Return [x, y] of the center of cell containing provided text 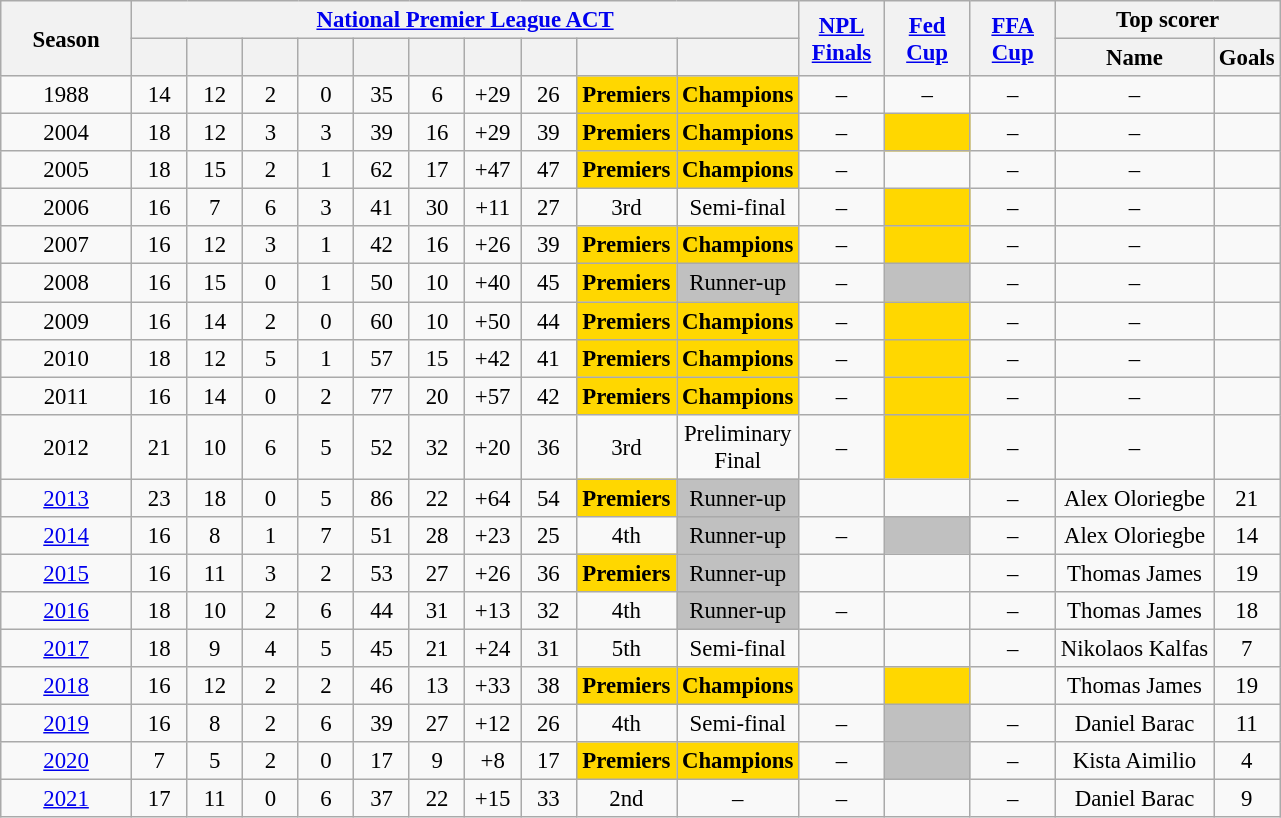
NPLFinals [842, 38]
FFACup [1013, 38]
86 [382, 498]
+33 [493, 686]
46 [382, 686]
2018 [66, 686]
+11 [493, 208]
2019 [66, 724]
2013 [66, 498]
Preliminary Final [738, 446]
2011 [66, 396]
+12 [493, 724]
2021 [66, 799]
FedCup [927, 38]
2nd [626, 799]
Season [66, 38]
2006 [66, 208]
2017 [66, 648]
35 [382, 95]
1988 [66, 95]
+40 [493, 283]
77 [382, 396]
+47 [493, 170]
Kista Aimilio [1134, 761]
53 [382, 573]
57 [382, 358]
62 [382, 170]
2008 [66, 283]
2004 [66, 133]
+50 [493, 321]
54 [548, 498]
Name [1134, 58]
+8 [493, 761]
2016 [66, 611]
Nikolaos Kalfas [1134, 648]
30 [437, 208]
38 [548, 686]
13 [437, 686]
37 [382, 799]
5th [626, 648]
2009 [66, 321]
51 [382, 536]
33 [548, 799]
50 [382, 283]
+15 [493, 799]
+13 [493, 611]
20 [437, 396]
+23 [493, 536]
2014 [66, 536]
2010 [66, 358]
+57 [493, 396]
28 [437, 536]
+42 [493, 358]
+24 [493, 648]
2020 [66, 761]
National Premier League ACT [464, 20]
+20 [493, 446]
60 [382, 321]
2005 [66, 170]
2015 [66, 573]
52 [382, 446]
2007 [66, 245]
Top scorer [1167, 20]
23 [159, 498]
+64 [493, 498]
Goals [1247, 58]
25 [548, 536]
2012 [66, 446]
47 [548, 170]
